Extract the [X, Y] coordinate from the center of the cell holding the provided text.  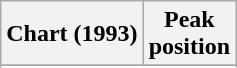
Peakposition [189, 34]
Chart (1993) [72, 34]
